Pinpoint the cell where the given text exists, returning its (X, Y) midpoint coordinate. 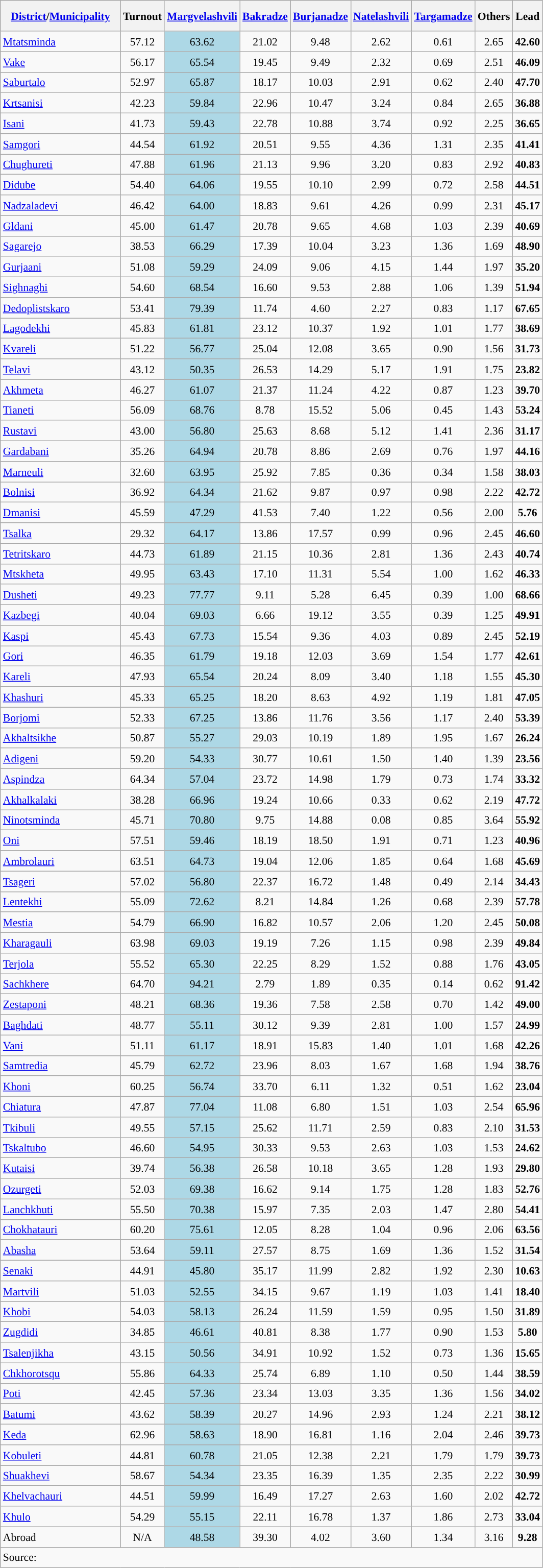
35.20 (528, 267)
1.94 (494, 1066)
48.21 (142, 1004)
38.03 (528, 472)
10.19 (320, 738)
49.55 (142, 1127)
14.29 (320, 369)
42.23 (142, 103)
16.78 (320, 1516)
5.28 (320, 595)
68.66 (528, 595)
63.95 (202, 472)
3.56 (381, 717)
65.87 (202, 82)
77.77 (202, 595)
18.19 (265, 840)
32.60 (142, 472)
0.14 (443, 984)
2.14 (494, 881)
Dedoplistskaro (60, 308)
30.33 (265, 1148)
Others (494, 16)
63.56 (528, 1229)
Tsageri (60, 881)
5.80 (528, 1332)
59.20 (142, 759)
30.12 (265, 1025)
18.17 (265, 82)
Poti (60, 1393)
21.37 (265, 390)
63.43 (202, 574)
0.61 (443, 41)
0.76 (443, 451)
44.16 (528, 451)
Krtsanisi (60, 103)
38.76 (528, 1066)
1.59 (381, 1312)
Tsalenjikha (60, 1353)
48.58 (202, 1537)
94.21 (202, 984)
44.73 (142, 553)
53.64 (142, 1250)
55.11 (202, 1025)
43.00 (142, 431)
Mestia (60, 923)
51.03 (142, 1291)
64.70 (142, 984)
Gldani (60, 226)
45.83 (142, 328)
Saburtalo (60, 82)
53.41 (142, 308)
26.58 (265, 1168)
Sagarejo (60, 246)
2.03 (381, 1209)
1.60 (443, 1496)
46.42 (142, 205)
17.39 (265, 246)
4.92 (381, 697)
42.60 (528, 41)
Vani (60, 1045)
59.11 (202, 1250)
Mtskheta (60, 574)
45.43 (142, 636)
46.35 (142, 656)
Isani (60, 124)
0.36 (381, 472)
10.88 (320, 124)
1.18 (443, 677)
1.25 (494, 615)
66.90 (202, 923)
23.96 (265, 1066)
10.57 (320, 923)
9.49 (320, 62)
44.81 (142, 1455)
2.19 (494, 800)
Ozurgeti (60, 1189)
2.32 (381, 62)
11.71 (320, 1127)
0.89 (443, 636)
18.50 (320, 840)
Khulo (60, 1516)
45.30 (528, 677)
Akhaltsikhe (60, 738)
47.93 (142, 677)
56.17 (142, 62)
1.54 (443, 656)
30.77 (265, 759)
6.89 (320, 1373)
1.20 (443, 923)
58.39 (202, 1414)
91.42 (528, 984)
23.82 (528, 369)
55.50 (142, 1209)
55.52 (142, 963)
29.32 (142, 533)
66.29 (202, 246)
Rustavi (60, 431)
49.23 (142, 595)
39.30 (265, 1537)
Gurjaani (60, 267)
4.03 (381, 636)
23.35 (265, 1476)
15.65 (528, 1353)
2.46 (494, 1435)
61.89 (202, 553)
20.24 (265, 677)
4.26 (381, 205)
3.24 (381, 103)
Khashuri (60, 697)
1.22 (381, 513)
42.26 (528, 1045)
65.25 (202, 697)
8.75 (320, 1250)
1.04 (381, 1229)
64.73 (202, 861)
54.40 (142, 185)
Tianeti (60, 410)
1.24 (443, 1414)
2.31 (494, 205)
1.16 (381, 1435)
1.42 (494, 1004)
31.89 (528, 1312)
66.96 (202, 800)
1.95 (443, 738)
47.88 (142, 164)
11.76 (320, 717)
9.55 (320, 144)
34.15 (265, 1291)
Zestaponi (60, 1004)
0.45 (443, 410)
1.57 (494, 1025)
40.04 (142, 615)
5.06 (381, 410)
68.76 (202, 410)
16.72 (320, 881)
43.62 (142, 1414)
7.40 (320, 513)
19.45 (265, 62)
2.69 (381, 451)
56.09 (142, 410)
5.76 (528, 513)
2.00 (494, 513)
19.12 (320, 615)
19.55 (265, 185)
1.31 (443, 144)
20.27 (265, 1414)
Sachkhere (60, 984)
10.47 (320, 103)
9.65 (320, 226)
Vake (60, 62)
72.62 (202, 902)
Sighnaghi (60, 287)
69.38 (202, 1189)
2.10 (494, 1127)
Aspindza (60, 779)
18.40 (528, 1291)
42.45 (142, 1393)
1.74 (494, 779)
61.96 (202, 164)
23.56 (528, 759)
56.38 (202, 1168)
40.81 (265, 1332)
10.03 (320, 82)
1.93 (494, 1168)
Akhmeta (60, 390)
61.92 (202, 144)
2.27 (381, 308)
49.84 (528, 943)
61.47 (202, 226)
51.22 (142, 349)
3.64 (494, 820)
55.92 (528, 820)
63.98 (142, 943)
0.70 (443, 1004)
8.09 (320, 677)
8.28 (320, 1229)
2.59 (381, 1127)
6.11 (320, 1087)
1.35 (381, 1476)
0.51 (443, 1087)
27.57 (265, 1250)
7.26 (320, 943)
52.03 (142, 1189)
6.45 (381, 595)
31.73 (528, 349)
62.96 (142, 1435)
Batumi (60, 1414)
Kaspi (60, 636)
Adigeni (60, 759)
1.47 (443, 1209)
15.83 (320, 1045)
3.16 (494, 1537)
4.68 (381, 226)
Chughureti (60, 164)
7.85 (320, 472)
4.22 (381, 390)
0.68 (443, 902)
Terjola (60, 963)
1.58 (494, 472)
18.83 (265, 205)
16.62 (265, 1189)
Tkibuli (60, 1127)
12.03 (320, 656)
34.85 (142, 1332)
16.82 (265, 923)
54.29 (142, 1516)
2.92 (494, 164)
0.84 (443, 103)
38.12 (528, 1414)
48.77 (142, 1025)
56.77 (202, 349)
47.72 (528, 800)
5.17 (381, 369)
44.91 (142, 1271)
39.74 (142, 1168)
Burjanadze (320, 16)
2.51 (494, 62)
9.96 (320, 164)
51.08 (142, 267)
34.02 (528, 1393)
60.78 (202, 1455)
51.11 (142, 1045)
0.97 (381, 492)
14.98 (320, 779)
2.79 (265, 984)
54.60 (142, 287)
18.20 (265, 697)
Lagodekhi (60, 328)
Abroad (60, 1537)
Bolnisi (60, 492)
8.86 (320, 451)
79.39 (202, 308)
9.11 (265, 595)
Lanchkhuti (60, 1209)
39.70 (528, 390)
Kareli (60, 677)
0.87 (443, 390)
75.61 (202, 1229)
45.69 (528, 861)
13.03 (320, 1393)
24.09 (265, 267)
Khobi (60, 1312)
4.60 (320, 308)
77.04 (202, 1107)
24.62 (528, 1148)
16.60 (265, 287)
42.61 (528, 656)
45.79 (142, 1066)
Chiatura (60, 1107)
59.84 (202, 103)
15.54 (265, 636)
50.35 (202, 369)
Khelvachauri (60, 1496)
64.00 (202, 205)
48.90 (528, 246)
11.31 (320, 574)
53.39 (528, 717)
19.19 (265, 943)
Gardabani (60, 451)
31.54 (528, 1250)
0.69 (443, 62)
22.96 (265, 103)
57.12 (142, 41)
34.43 (528, 881)
11.24 (320, 390)
54.41 (528, 1209)
31.53 (528, 1127)
24.99 (528, 1025)
2.93 (381, 1414)
Gori (60, 656)
19.36 (265, 1004)
9.48 (320, 41)
47.05 (528, 697)
5.54 (381, 574)
68.36 (202, 1004)
Abasha (60, 1250)
30.99 (528, 1476)
16.49 (265, 1496)
9.61 (320, 205)
2.91 (381, 82)
Senaki (60, 1271)
23.12 (265, 328)
Samtredia (60, 1066)
22.11 (265, 1516)
Nadzaladevi (60, 205)
Keda (60, 1435)
Chkhorotsqu (60, 1373)
46.27 (142, 390)
8.38 (320, 1332)
1.34 (443, 1537)
41.41 (528, 144)
3.23 (381, 246)
1.32 (381, 1087)
6.80 (320, 1107)
33.70 (265, 1087)
Didube (60, 185)
67.65 (528, 308)
0.72 (443, 185)
1.06 (443, 287)
Margvelashvili (202, 16)
12.06 (320, 861)
Oni (60, 840)
40.96 (528, 840)
3.69 (381, 656)
0.71 (443, 840)
Bakradze (265, 16)
1.51 (381, 1107)
3.35 (381, 1393)
43.05 (528, 963)
8.29 (320, 963)
2.62 (381, 41)
Kvareli (60, 349)
59.99 (202, 1496)
38.59 (528, 1373)
21.15 (265, 553)
57.15 (202, 1127)
17.57 (320, 533)
33.04 (528, 1516)
22.25 (265, 963)
2.43 (494, 553)
41.73 (142, 124)
14.84 (320, 902)
4.15 (381, 267)
0.56 (443, 513)
35.17 (265, 1271)
Targamadze (443, 16)
11.08 (265, 1107)
64.17 (202, 533)
60.25 (142, 1087)
22.37 (265, 881)
9.06 (320, 267)
59.43 (202, 124)
Kazbegi (60, 615)
0.35 (381, 984)
1.15 (381, 943)
49.00 (528, 1004)
43.15 (142, 1353)
1.85 (381, 861)
8.68 (320, 431)
58.13 (202, 1312)
7.58 (320, 1004)
45.17 (528, 205)
9.75 (265, 820)
59.29 (202, 267)
63.51 (142, 861)
0.50 (443, 1373)
8.03 (320, 1066)
10.18 (320, 1168)
1.48 (381, 881)
46.09 (528, 62)
67.73 (202, 636)
55.15 (202, 1516)
4.02 (320, 1537)
49.95 (142, 574)
2.99 (381, 185)
64.06 (202, 185)
10.66 (320, 800)
10.37 (320, 328)
8.78 (265, 410)
58.67 (142, 1476)
1.43 (494, 410)
2.73 (494, 1516)
45.80 (202, 1271)
10.10 (320, 185)
14.88 (320, 820)
45.00 (142, 226)
55.86 (142, 1373)
23.04 (528, 1087)
Kharagauli (60, 943)
11.59 (320, 1312)
16.81 (320, 1435)
2.82 (381, 1271)
21.13 (265, 164)
2.04 (443, 1435)
5.12 (381, 431)
68.54 (202, 287)
3.40 (381, 677)
26.53 (265, 369)
17.10 (265, 574)
Marneuli (60, 472)
0.49 (443, 881)
17.27 (320, 1496)
59.46 (202, 840)
50.87 (142, 738)
Zugdidi (60, 1332)
57.02 (142, 881)
61.79 (202, 656)
54.34 (202, 1476)
46.33 (528, 574)
25.63 (265, 431)
6.66 (265, 615)
0.08 (381, 820)
Ninotsminda (60, 820)
36.65 (528, 124)
70.80 (202, 820)
Lentekhi (60, 902)
36.88 (528, 103)
29.80 (528, 1168)
51.94 (528, 287)
Dmanisi (60, 513)
21.62 (265, 492)
1.37 (381, 1516)
50.08 (528, 923)
52.55 (202, 1291)
38.28 (142, 800)
0.95 (443, 1312)
38.69 (528, 328)
Turnout (142, 16)
Source: (271, 1557)
Chokhatauri (60, 1229)
2.25 (494, 124)
38.53 (142, 246)
11.74 (265, 308)
10.36 (320, 553)
61.07 (202, 390)
Lead (528, 16)
52.76 (528, 1189)
31.17 (528, 431)
57.04 (202, 779)
3.55 (381, 615)
0.33 (381, 800)
56.74 (202, 1087)
Baghdati (60, 1025)
9.87 (320, 492)
16.39 (320, 1476)
0.85 (443, 820)
11.99 (320, 1271)
54.03 (142, 1312)
3.20 (381, 164)
23.72 (265, 779)
19.04 (265, 861)
10.61 (320, 759)
22.78 (265, 124)
10.92 (320, 1353)
58.63 (202, 1435)
Ambrolauri (60, 861)
Tetritskaro (60, 553)
18.90 (265, 1435)
Mtatsminda (60, 41)
8.21 (265, 902)
55.09 (142, 902)
Samgori (60, 144)
15.97 (265, 1209)
52.19 (528, 636)
18.91 (265, 1045)
25.74 (265, 1373)
45.59 (142, 513)
64.94 (202, 451)
0.88 (443, 963)
12.05 (265, 1229)
57.78 (528, 902)
9.67 (320, 1291)
4.36 (381, 144)
Natelashvili (381, 16)
9.36 (320, 636)
3.60 (381, 1537)
8.63 (320, 697)
20.51 (265, 144)
21.02 (265, 41)
N/A (142, 1537)
44.54 (142, 144)
25.04 (265, 349)
23.34 (265, 1393)
Martvili (60, 1291)
1.26 (381, 902)
0.92 (443, 124)
District/Municipality (60, 16)
10.63 (528, 1271)
34.91 (265, 1353)
57.51 (142, 840)
21.05 (265, 1455)
Tskaltubo (60, 1148)
10.04 (320, 246)
40.69 (528, 226)
40.83 (528, 164)
Borjomi (60, 717)
9.39 (320, 1025)
61.81 (202, 328)
0.64 (443, 861)
45.71 (142, 820)
Telavi (60, 369)
2.88 (381, 287)
Akhalkalaki (60, 800)
Khoni (60, 1087)
Kobuleti (60, 1455)
45.33 (142, 697)
49.91 (528, 615)
2.80 (494, 1209)
52.33 (142, 717)
25.62 (265, 1127)
3.74 (381, 124)
65.96 (528, 1107)
65.30 (202, 963)
1.55 (494, 677)
54.79 (142, 923)
46.61 (202, 1332)
55.27 (202, 738)
Tsalka (60, 533)
19.18 (265, 656)
Shuakhevi (60, 1476)
54.33 (202, 759)
Kutaisi (60, 1168)
36.92 (142, 492)
1.76 (494, 963)
2.30 (494, 1271)
9.28 (528, 1537)
54.95 (202, 1148)
67.25 (202, 717)
47.70 (528, 82)
43.12 (142, 369)
70.38 (202, 1209)
40.74 (528, 553)
64.33 (202, 1373)
2.02 (494, 1496)
14.96 (320, 1414)
2.36 (494, 431)
12.08 (320, 349)
35.26 (142, 451)
9.14 (320, 1189)
50.56 (202, 1353)
60.20 (142, 1229)
47.29 (202, 513)
Dusheti (60, 595)
1.81 (494, 697)
1.86 (443, 1516)
52.97 (142, 82)
0.34 (443, 472)
25.92 (265, 472)
63.62 (202, 41)
1.10 (381, 1373)
29.03 (265, 738)
12.38 (320, 1455)
41.53 (265, 513)
19.24 (265, 800)
57.36 (202, 1393)
1.83 (494, 1189)
15.52 (320, 410)
2.54 (494, 1107)
62.72 (202, 1066)
61.17 (202, 1045)
33.32 (528, 779)
53.24 (528, 410)
47.87 (142, 1107)
7.35 (320, 1209)
